Provide the (X, Y) coordinate of the cell's center where the given text is located.  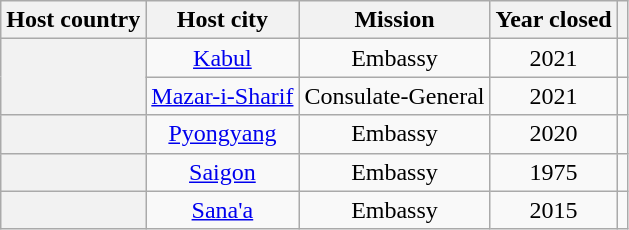
Saigon (222, 172)
Pyongyang (222, 134)
Host city (222, 20)
2020 (554, 134)
Host country (74, 20)
Year closed (554, 20)
Sana'a (222, 210)
Consulate-General (394, 96)
Mazar-i-Sharif (222, 96)
2015 (554, 210)
Mission (394, 20)
1975 (554, 172)
Kabul (222, 58)
